Return (x, y) of the center of cell containing provided text 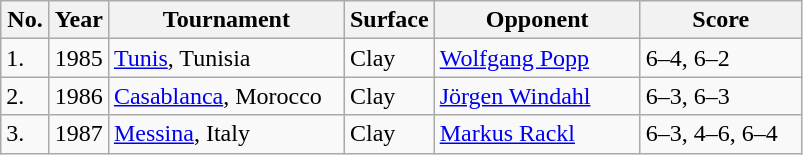
1987 (78, 134)
Tunis, Tunisia (226, 58)
2. (26, 96)
Jörgen Windahl (537, 96)
Year (78, 20)
Score (720, 20)
No. (26, 20)
Casablanca, Morocco (226, 96)
6–3, 4–6, 6–4 (720, 134)
1986 (78, 96)
6–3, 6–3 (720, 96)
Tournament (226, 20)
6–4, 6–2 (720, 58)
Messina, Italy (226, 134)
1. (26, 58)
1985 (78, 58)
3. (26, 134)
Markus Rackl (537, 134)
Surface (389, 20)
Wolfgang Popp (537, 58)
Opponent (537, 20)
